Provide the [x, y] coordinate of the cell's center where the given text is located.  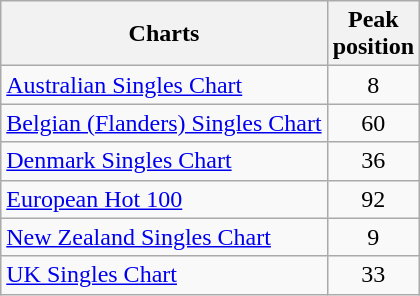
European Hot 100 [164, 199]
Peakposition [373, 34]
60 [373, 123]
9 [373, 237]
8 [373, 85]
New Zealand Singles Chart [164, 237]
92 [373, 199]
Denmark Singles Chart [164, 161]
Belgian (Flanders) Singles Chart [164, 123]
UK Singles Chart [164, 275]
Australian Singles Chart [164, 85]
36 [373, 161]
Charts [164, 34]
33 [373, 275]
